Scan for the cell matching the given text and deliver its [x, y] coordinate at center. 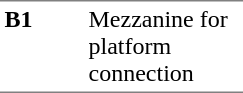
Mezzanine for platform connection [164, 46]
B1 [42, 46]
